Locate the cell with the specified text and output its (X, Y) center coordinate. 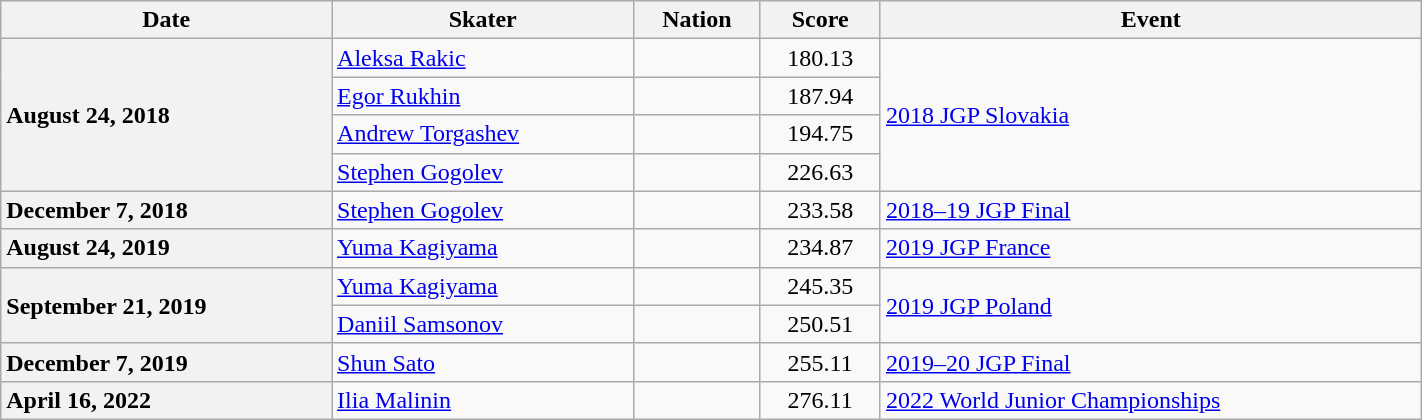
Andrew Torgashev (483, 134)
Date (166, 20)
194.75 (820, 134)
2018 JGP Slovakia (1150, 115)
Shun Sato (483, 362)
2019–20 JGP Final (1150, 362)
Egor Rukhin (483, 96)
December 7, 2018 (166, 210)
2018–19 JGP Final (1150, 210)
Event (1150, 20)
2019 JGP Poland (1150, 305)
Nation (697, 20)
August 24, 2018 (166, 115)
September 21, 2019 (166, 305)
2022 World Junior Championships (1150, 400)
August 24, 2019 (166, 248)
187.94 (820, 96)
December 7, 2019 (166, 362)
226.63 (820, 172)
234.87 (820, 248)
Daniil Samsonov (483, 324)
233.58 (820, 210)
245.35 (820, 286)
April 16, 2022 (166, 400)
255.11 (820, 362)
Ilia Malinin (483, 400)
Score (820, 20)
180.13 (820, 58)
Skater (483, 20)
Aleksa Rakic (483, 58)
250.51 (820, 324)
276.11 (820, 400)
2019 JGP France (1150, 248)
